For the text-containing cell, return its midpoint in [x, y] coordinate format. 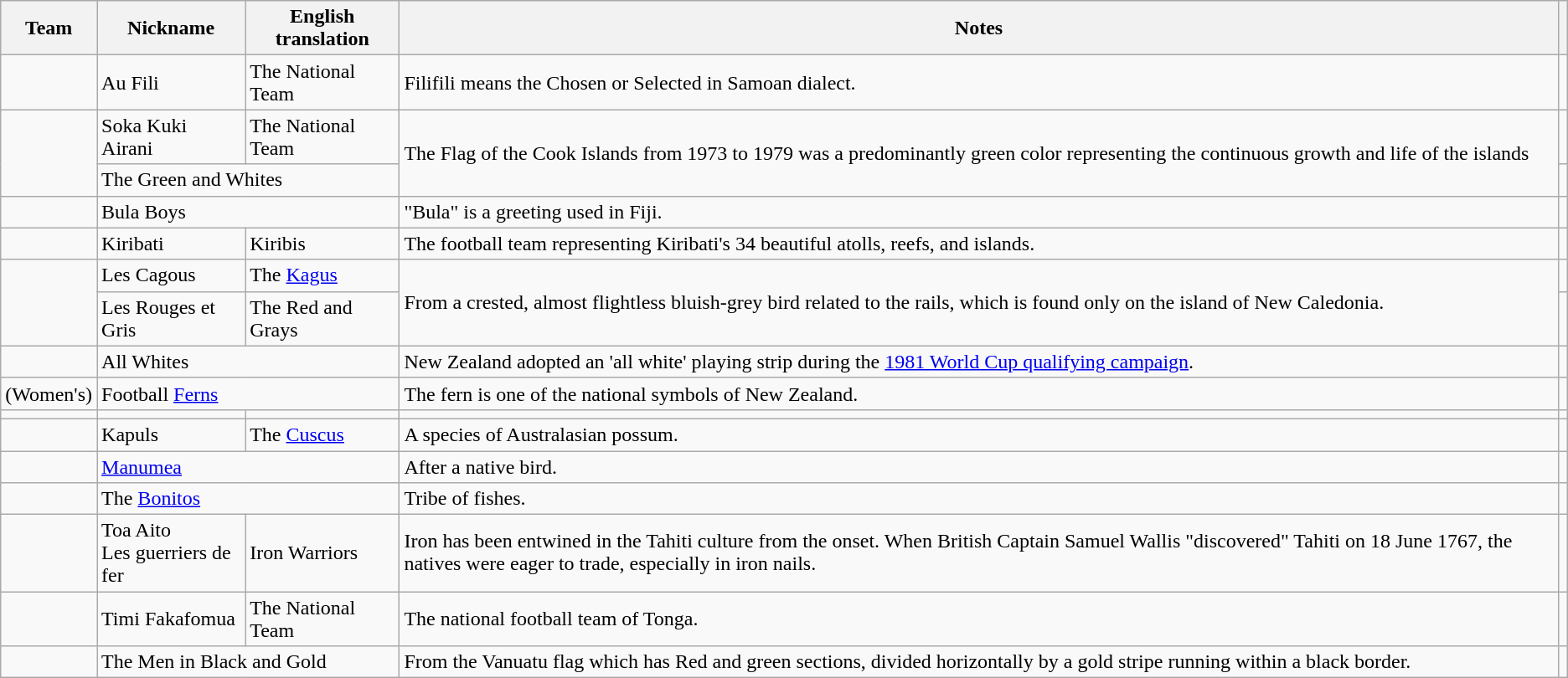
Les Cagous [171, 275]
The Men in Black and Gold [248, 662]
Kapuls [171, 434]
Timi Fakafomua [171, 619]
The football team representing Kiribati's 34 beautiful atolls, reefs, and islands. [978, 244]
Toa AitoLes guerriers de fer [171, 553]
The Bonitos [248, 499]
Soka Kuki Airani [171, 137]
Au Fili [171, 82]
Manumea [248, 466]
Team [49, 28]
The national football team of Tonga. [978, 619]
The Flag of the Cook Islands from 1973 to 1979 was a predominantly green color representing the continuous growth and life of the islands [978, 152]
From the Vanuatu flag which has Red and green sections, divided horizontally by a gold stripe running within a black border. [978, 662]
The Cuscus [322, 434]
(Women's) [49, 393]
Notes [978, 28]
A species of Australasian possum. [978, 434]
Kiribis [322, 244]
Football Ferns [248, 393]
New Zealand adopted an 'all white' playing strip during the 1981 World Cup qualifying campaign. [978, 362]
Bula Boys [248, 212]
All Whites [248, 362]
The Red and Grays [322, 318]
Tribe of fishes. [978, 499]
English translation [322, 28]
Filifili means the Chosen or Selected in Samoan dialect. [978, 82]
Iron Warriors [322, 553]
The Green and Whites [248, 180]
After a native bird. [978, 466]
The fern is one of the national symbols of New Zealand. [978, 393]
Les Rouges et Gris [171, 318]
Kiribati [171, 244]
From a crested, almost flightless bluish-grey bird related to the rails, which is found only on the island of New Caledonia. [978, 303]
"Bula" is a greeting used in Fiji. [978, 212]
The Kagus [322, 275]
Nickname [171, 28]
